Return the (X, Y) coordinate for the center point of the cell that contains the specified text.  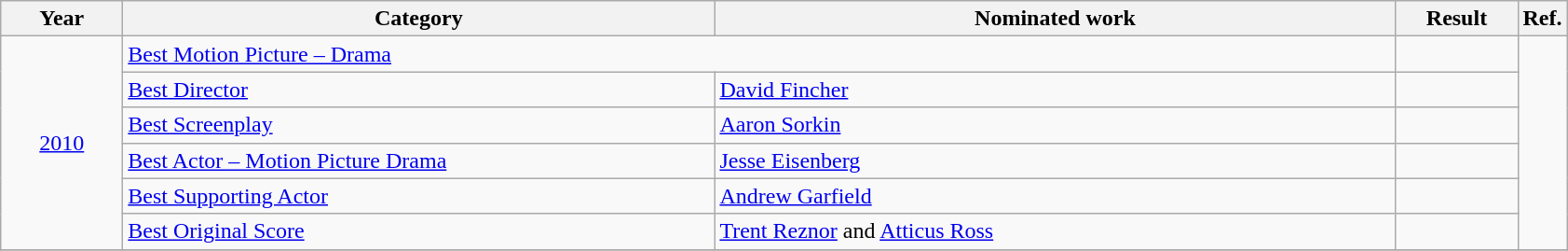
Best Screenplay (419, 125)
Nominated work (1055, 19)
Aaron Sorkin (1055, 125)
Best Supporting Actor (419, 196)
David Fincher (1055, 90)
2010 (61, 143)
Best Director (419, 90)
Result (1457, 19)
Ref. (1543, 19)
Best Original Score (419, 231)
Year (61, 19)
Best Actor – Motion Picture Drama (419, 160)
Trent Reznor and Atticus Ross (1055, 231)
Andrew Garfield (1055, 196)
Best Motion Picture – Drama (759, 54)
Category (419, 19)
Jesse Eisenberg (1055, 160)
